Return [x, y] of the center of cell containing provided text 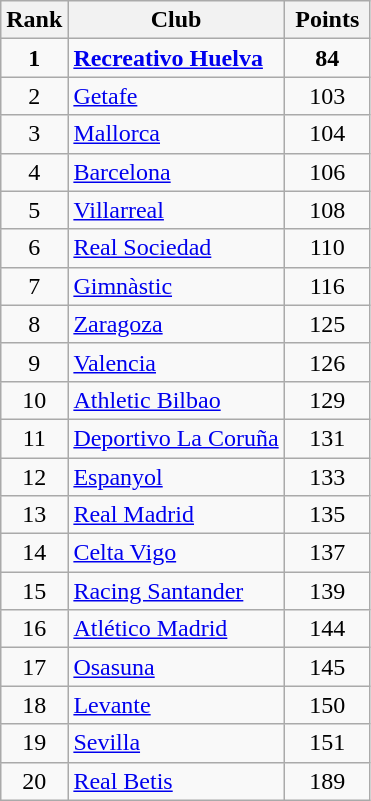
16 [34, 629]
Real Sociedad [176, 248]
1 [34, 58]
116 [327, 286]
6 [34, 248]
150 [327, 705]
Osasuna [176, 667]
Real Betis [176, 781]
Deportivo La Coruña [176, 438]
Espanyol [176, 477]
Gimnàstic [176, 286]
5 [34, 210]
104 [327, 134]
10 [34, 400]
189 [327, 781]
4 [34, 172]
8 [34, 324]
Recreativo Huelva [176, 58]
135 [327, 515]
125 [327, 324]
Getafe [176, 96]
13 [34, 515]
Real Madrid [176, 515]
18 [34, 705]
126 [327, 362]
Celta Vigo [176, 553]
Racing Santander [176, 591]
144 [327, 629]
12 [34, 477]
137 [327, 553]
Villarreal [176, 210]
2 [34, 96]
106 [327, 172]
110 [327, 248]
151 [327, 743]
145 [327, 667]
Points [327, 20]
20 [34, 781]
108 [327, 210]
Sevilla [176, 743]
129 [327, 400]
103 [327, 96]
Levante [176, 705]
3 [34, 134]
131 [327, 438]
9 [34, 362]
139 [327, 591]
7 [34, 286]
Barcelona [176, 172]
14 [34, 553]
Atlético Madrid [176, 629]
84 [327, 58]
133 [327, 477]
17 [34, 667]
Athletic Bilbao [176, 400]
11 [34, 438]
15 [34, 591]
Valencia [176, 362]
19 [34, 743]
Mallorca [176, 134]
Zaragoza [176, 324]
Club [176, 20]
Rank [34, 20]
